Locate the cell with the specified text and output its (X, Y) center coordinate. 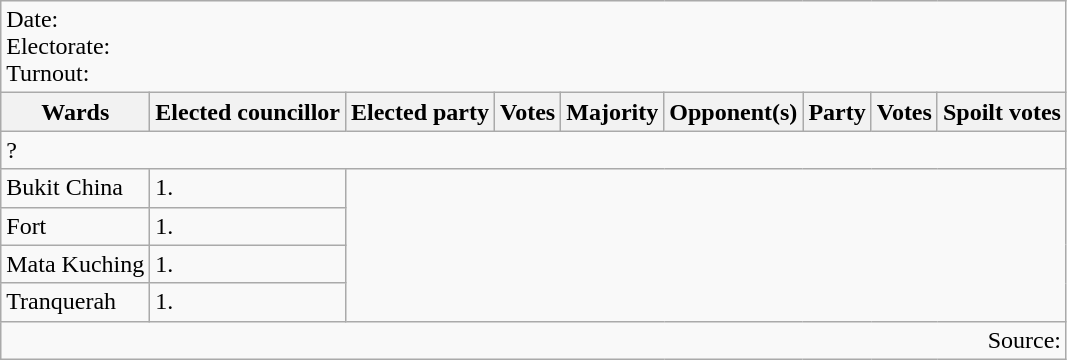
Fort (76, 226)
Elected party (420, 112)
Wards (76, 112)
? (534, 150)
Tranquerah (76, 302)
Mata Kuching (76, 264)
Majority (612, 112)
Source: (534, 340)
Spoilt votes (1002, 112)
Opponent(s) (734, 112)
Elected councillor (248, 112)
Bukit China (76, 188)
Date: Electorate: Turnout: (534, 47)
Party (837, 112)
